Locate the cell with the specified text and output its (X, Y) center coordinate. 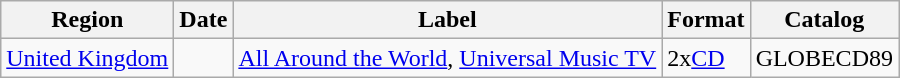
Format (706, 20)
2xCD (706, 58)
GLOBECD89 (824, 58)
Label (448, 20)
Date (204, 20)
United Kingdom (88, 58)
Region (88, 20)
All Around the World, Universal Music TV (448, 58)
Catalog (824, 20)
